Find where the given text appears and provide that cell's center as (x, y) coordinate. 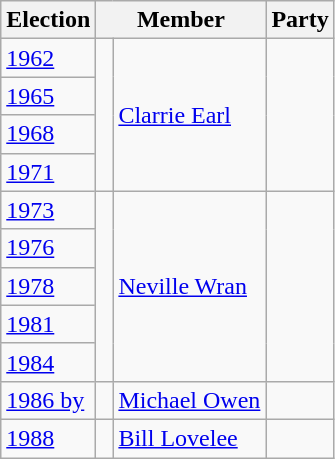
1968 (48, 134)
1965 (48, 96)
1984 (48, 362)
Bill Lovelee (190, 438)
Election (48, 20)
1973 (48, 210)
Neville Wran (190, 286)
Clarrie Earl (190, 115)
Party (300, 20)
1962 (48, 58)
1976 (48, 248)
1981 (48, 324)
1978 (48, 286)
1971 (48, 172)
1986 by (48, 400)
1988 (48, 438)
Michael Owen (190, 400)
Member (181, 20)
